Return [X, Y] of the center of cell containing provided text 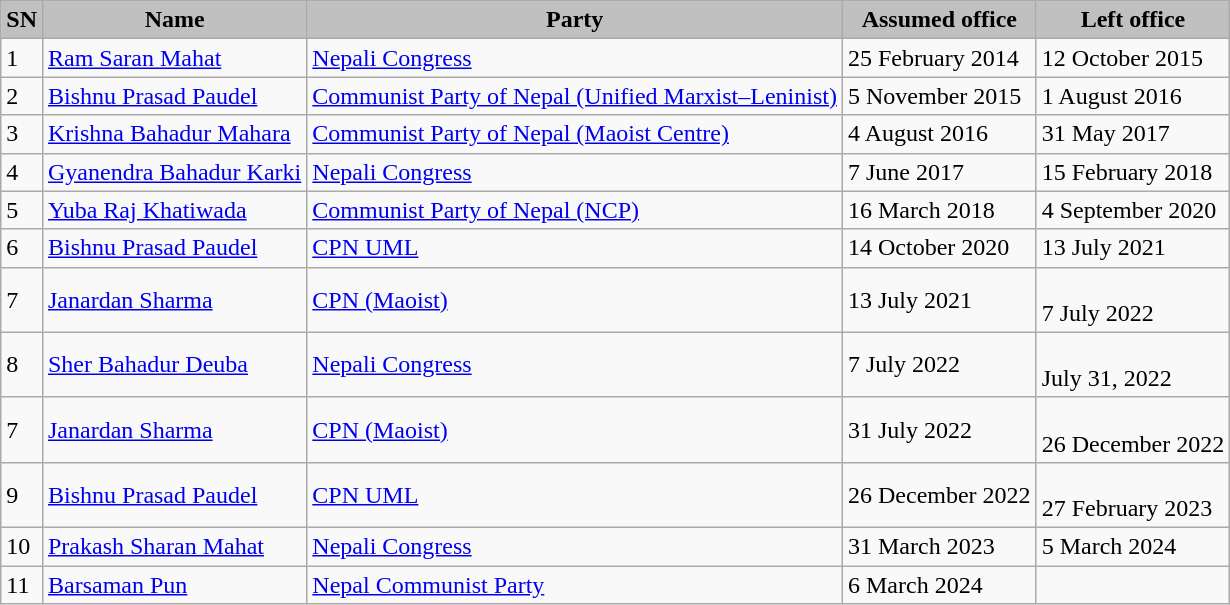
27 February 2023 [1133, 494]
10 [22, 546]
5 November 2015 [939, 96]
31 March 2023 [939, 546]
6 March 2024 [939, 585]
1 [22, 58]
25 February 2014 [939, 58]
Barsaman Pun [174, 585]
16 March 2018 [939, 210]
Krishna Bahadur Mahara [174, 134]
5 [22, 210]
3 [22, 134]
31 May 2017 [1133, 134]
12 October 2015 [1133, 58]
Communist Party of Nepal (NCP) [575, 210]
4 August 2016 [939, 134]
Left office [1133, 20]
4 September 2020 [1133, 210]
6 [22, 248]
Sher Bahadur Deuba [174, 364]
Party [575, 20]
Prakash Sharan Mahat [174, 546]
Name [174, 20]
Nepal Communist Party [575, 585]
11 [22, 585]
14 October 2020 [939, 248]
31 July 2022 [939, 430]
Communist Party of Nepal (Unified Marxist–Leninist) [575, 96]
SN [22, 20]
5 March 2024 [1133, 546]
1 August 2016 [1133, 96]
4 [22, 172]
Assumed office [939, 20]
July 31, 2022 [1133, 364]
Communist Party of Nepal (Maoist Centre) [575, 134]
7 June 2017 [939, 172]
Ram Saran Mahat [174, 58]
15 February 2018 [1133, 172]
9 [22, 494]
8 [22, 364]
Yuba Raj Khatiwada [174, 210]
2 [22, 96]
Gyanendra Bahadur Karki [174, 172]
